Find where the given text appears and provide that cell's center as [X, Y] coordinate. 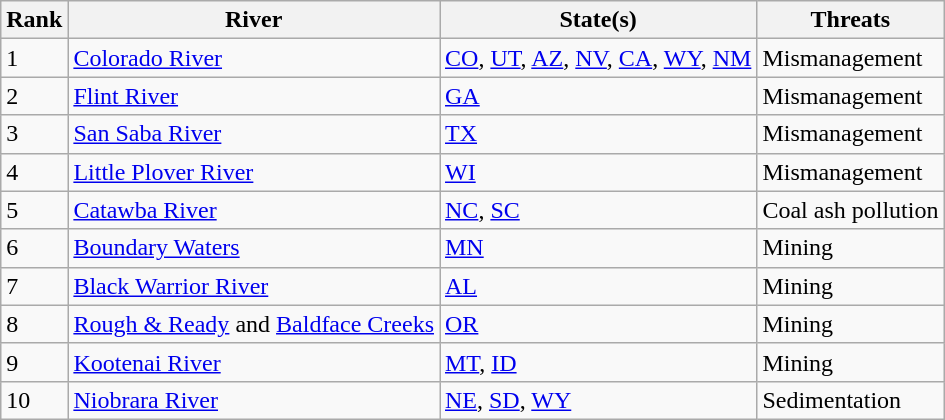
Rough & Ready and Baldface Creeks [254, 324]
State(s) [598, 20]
OR [598, 324]
CO, UT, AZ, NV, CA, WY, NM [598, 58]
Threats [850, 20]
Rank [34, 20]
Sedimentation [850, 400]
AL [598, 286]
MN [598, 248]
6 [34, 248]
1 [34, 58]
Little Plover River [254, 172]
9 [34, 362]
Niobrara River [254, 400]
Kootenai River [254, 362]
Catawba River [254, 210]
8 [34, 324]
5 [34, 210]
WI [598, 172]
Coal ash pollution [850, 210]
2 [34, 96]
NE, SD, WY [598, 400]
3 [34, 134]
Boundary Waters [254, 248]
GA [598, 96]
Colorado River [254, 58]
Black Warrior River [254, 286]
7 [34, 286]
4 [34, 172]
10 [34, 400]
TX [598, 134]
MT, ID [598, 362]
River [254, 20]
San Saba River [254, 134]
Flint River [254, 96]
NC, SC [598, 210]
